Pinpoint the cell where the given text exists, returning its (X, Y) midpoint coordinate. 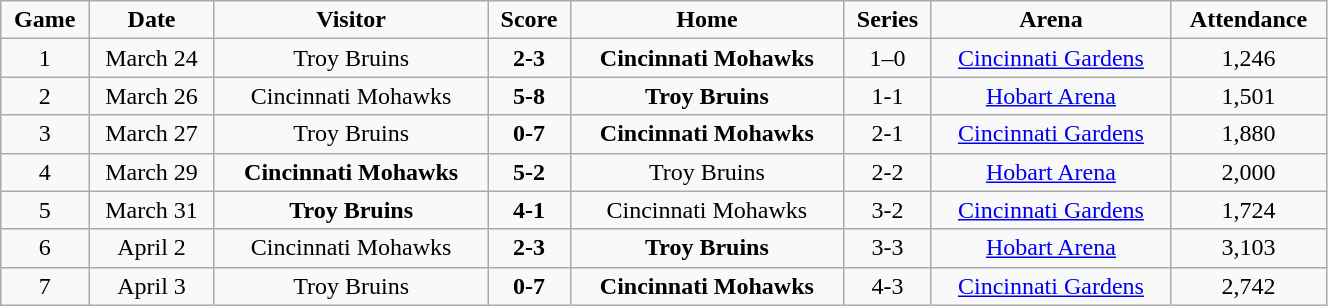
March 29 (152, 172)
3,103 (1249, 248)
4-3 (888, 286)
1–0 (888, 58)
Series (888, 20)
Home (706, 20)
2-1 (888, 134)
3-3 (888, 248)
Game (45, 20)
5-2 (529, 172)
March 31 (152, 210)
2,742 (1249, 286)
1,880 (1249, 134)
Attendance (1249, 20)
1,501 (1249, 96)
4-1 (529, 210)
6 (45, 248)
1-1 (888, 96)
March 24 (152, 58)
April 2 (152, 248)
March 26 (152, 96)
5 (45, 210)
Score (529, 20)
March 27 (152, 134)
Visitor (350, 20)
7 (45, 286)
April 3 (152, 286)
Date (152, 20)
Arena (1050, 20)
1,246 (1249, 58)
1 (45, 58)
3-2 (888, 210)
4 (45, 172)
3 (45, 134)
5-8 (529, 96)
2 (45, 96)
2-2 (888, 172)
2,000 (1249, 172)
1,724 (1249, 210)
